Identify which cell holds the provided text, then report its [x, y] central coordinate. 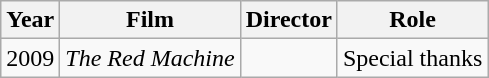
Special thanks [412, 58]
Role [412, 20]
The Red Machine [150, 58]
Director [288, 20]
Film [150, 20]
Year [30, 20]
2009 [30, 58]
